Determine the (x, y) coordinate at the center of the cell enclosing the given text.  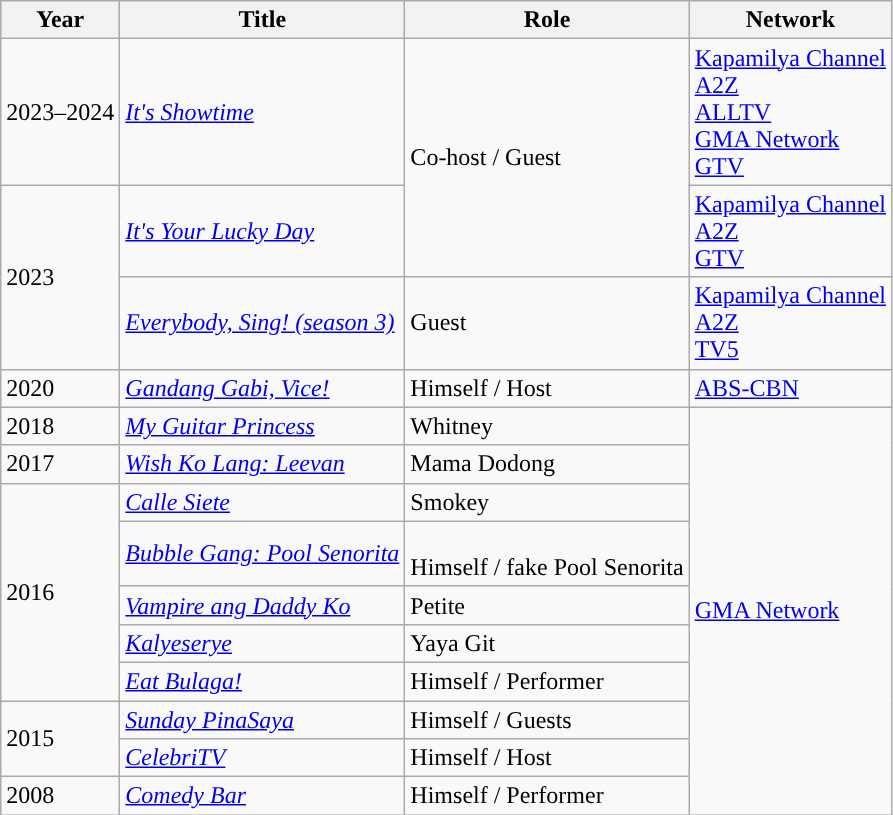
Mama Dodong (547, 464)
2016 (60, 592)
2023–2024 (60, 112)
Title (262, 20)
Co-host / Guest (547, 158)
Wish Ko Lang: Leevan (262, 464)
Eat Bulaga! (262, 681)
Whitney (547, 426)
2008 (60, 796)
Sunday PinaSaya (262, 719)
2017 (60, 464)
Calle Siete (262, 502)
Petite (547, 605)
Comedy Bar (262, 796)
ABS-CBN (790, 388)
2020 (60, 388)
Guest (547, 323)
Everybody, Sing! (season 3) (262, 323)
Yaya Git (547, 643)
My Guitar Princess (262, 426)
Year (60, 20)
It's Showtime (262, 112)
2023 (60, 277)
Kapamilya ChannelA2ZTV5 (790, 323)
It's Your Lucky Day (262, 231)
Kalyeserye (262, 643)
Kapamilya ChannelA2ZALLTVGMA NetworkGTV (790, 112)
Role (547, 20)
Network (790, 20)
2015 (60, 738)
Vampire ang Daddy Ko (262, 605)
Smokey (547, 502)
GMA Network (790, 611)
CelebriTV (262, 758)
Himself / fake Pool Senorita (547, 554)
Gandang Gabi, Vice! (262, 388)
Kapamilya ChannelA2ZGTV (790, 231)
Bubble Gang: Pool Senorita (262, 554)
Himself / Guests (547, 719)
2018 (60, 426)
